Pinpoint the cell where the given text exists, returning its (x, y) midpoint coordinate. 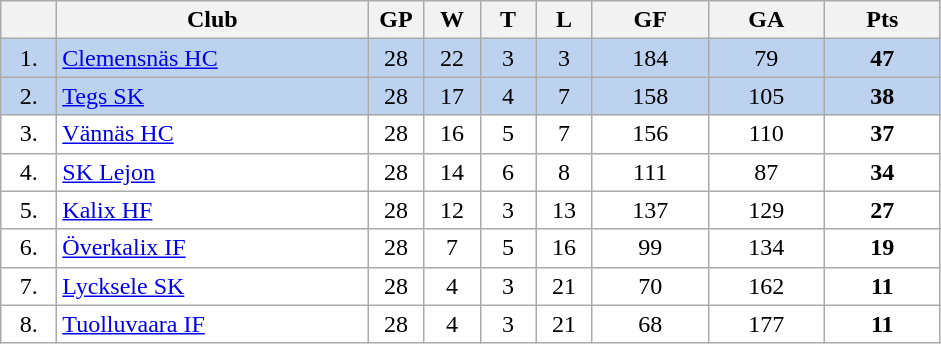
GP (396, 20)
19 (882, 248)
Kalix HF (212, 210)
156 (650, 134)
Clemensnäs HC (212, 58)
99 (650, 248)
GF (650, 20)
68 (650, 324)
27 (882, 210)
8. (29, 324)
W (452, 20)
137 (650, 210)
184 (650, 58)
T (508, 20)
110 (766, 134)
1. (29, 58)
GA (766, 20)
79 (766, 58)
2. (29, 96)
3. (29, 134)
12 (452, 210)
5. (29, 210)
177 (766, 324)
Club (212, 20)
38 (882, 96)
87 (766, 172)
105 (766, 96)
Tuolluvaara IF (212, 324)
129 (766, 210)
SK Lejon (212, 172)
Överkalix IF (212, 248)
8 (564, 172)
34 (882, 172)
158 (650, 96)
37 (882, 134)
Lycksele SK (212, 286)
162 (766, 286)
Pts (882, 20)
13 (564, 210)
22 (452, 58)
111 (650, 172)
6 (508, 172)
Tegs SK (212, 96)
6. (29, 248)
134 (766, 248)
17 (452, 96)
14 (452, 172)
7. (29, 286)
47 (882, 58)
4. (29, 172)
70 (650, 286)
Vännäs HC (212, 134)
L (564, 20)
